Return [X, Y] of the center of cell containing provided text 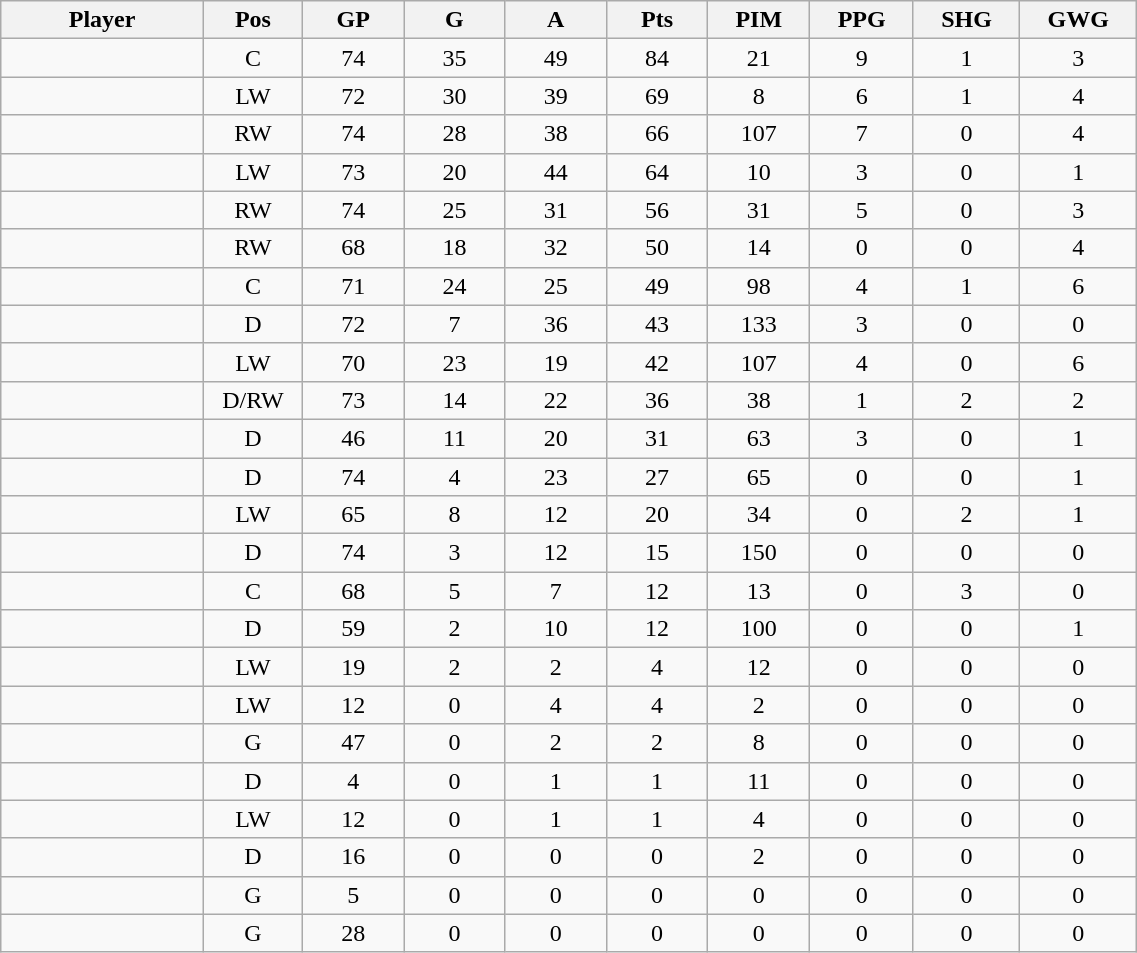
32 [556, 248]
46 [352, 438]
21 [759, 58]
GP [352, 20]
18 [454, 248]
42 [656, 362]
64 [656, 172]
13 [759, 591]
15 [656, 553]
39 [556, 96]
SHG [966, 20]
59 [352, 629]
43 [656, 324]
71 [352, 286]
PPG [862, 20]
Pts [656, 20]
66 [656, 134]
50 [656, 248]
56 [656, 210]
Pos [252, 20]
44 [556, 172]
150 [759, 553]
98 [759, 286]
22 [556, 400]
D/RW [252, 400]
100 [759, 629]
47 [352, 743]
35 [454, 58]
Player [102, 20]
9 [862, 58]
63 [759, 438]
84 [656, 58]
70 [352, 362]
30 [454, 96]
24 [454, 286]
GWG [1078, 20]
PIM [759, 20]
27 [656, 477]
69 [656, 96]
16 [352, 857]
34 [759, 515]
133 [759, 324]
A [556, 20]
